Provide the (X, Y) coordinate of the cell's center where the given text is located.  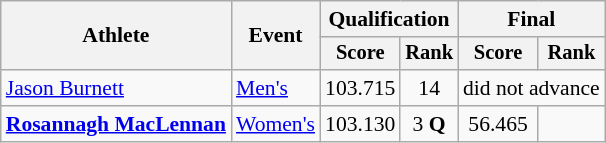
Women's (276, 124)
103.130 (360, 124)
Rosannagh MacLennan (116, 124)
Event (276, 36)
14 (429, 88)
3 Q (429, 124)
56.465 (498, 124)
103.715 (360, 88)
did not advance (532, 88)
Qualification (389, 19)
Jason Burnett (116, 88)
Final (532, 19)
Men's (276, 88)
Athlete (116, 36)
